Determine the [X, Y] coordinate at the center of the cell enclosing the given text.  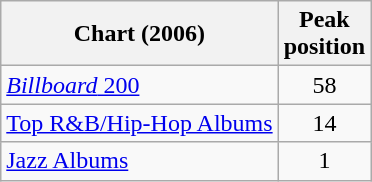
Jazz Albums [140, 161]
14 [324, 123]
Peakposition [324, 34]
Chart (2006) [140, 34]
Billboard 200 [140, 85]
1 [324, 161]
Top R&B/Hip-Hop Albums [140, 123]
58 [324, 85]
